Find where the given text appears and provide that cell's center as (X, Y) coordinate. 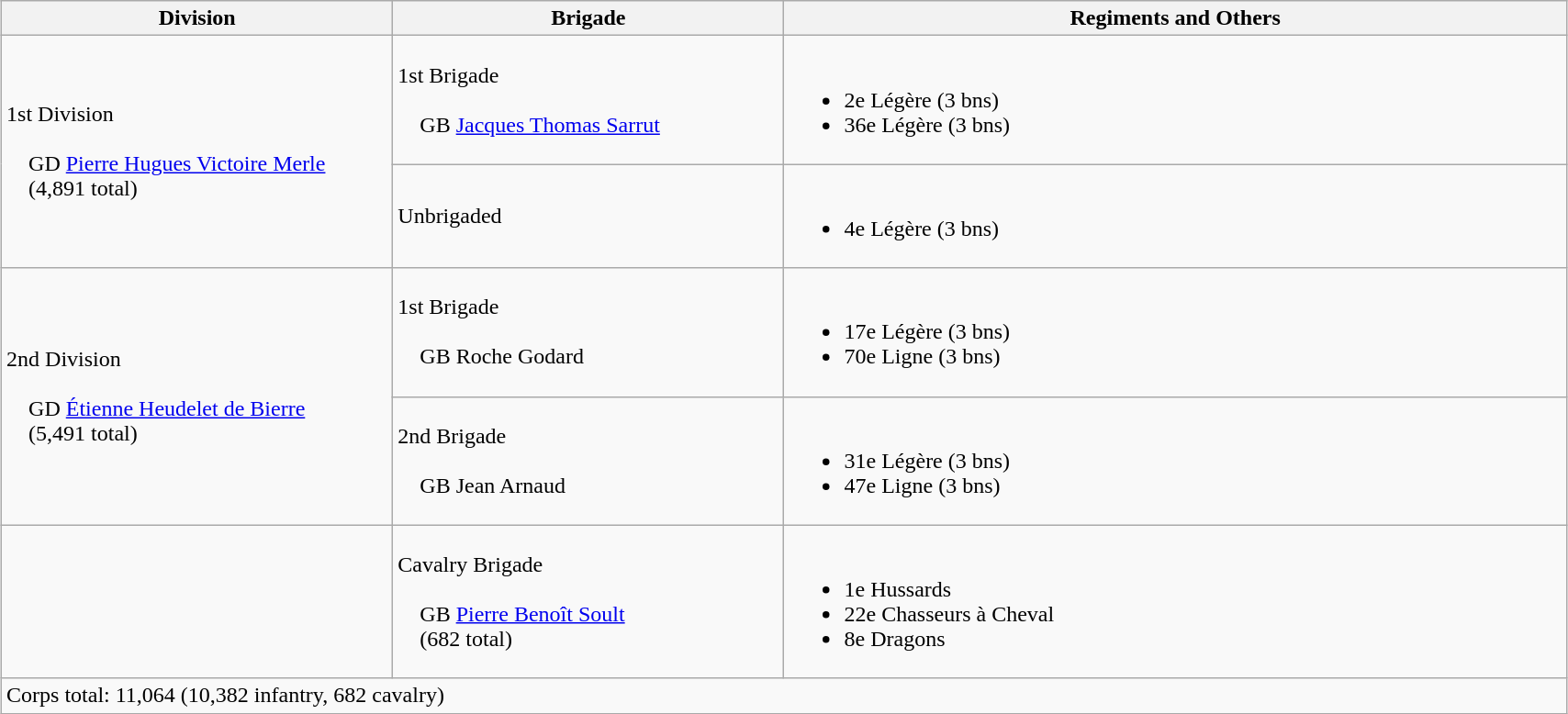
1st Division GD Pierre Hugues Victoire Merle (4,891 total) (197, 152)
2e Légère (3 bns)36e Légère (3 bns) (1175, 100)
Cavalry Brigade GB Pierre Benoît Soult (682 total) (588, 602)
Corps total: 11,064 (10,382 infantry, 682 cavalry) (784, 696)
1st Brigade GB Jacques Thomas Sarrut (588, 100)
Division (197, 18)
1e Hussards22e Chasseurs à Cheval8e Dragons (1175, 602)
2nd Division GD Étienne Heudelet de Bierre (5,491 total) (197, 396)
31e Légère (3 bns)47e Ligne (3 bns) (1175, 461)
Regiments and Others (1175, 18)
4e Légère (3 bns) (1175, 217)
17e Légère (3 bns)70e Ligne (3 bns) (1175, 332)
Brigade (588, 18)
Unbrigaded (588, 217)
2nd Brigade GB Jean Arnaud (588, 461)
1st Brigade GB Roche Godard (588, 332)
